Provide the [x, y] coordinate of the cell's center where the given text is located.  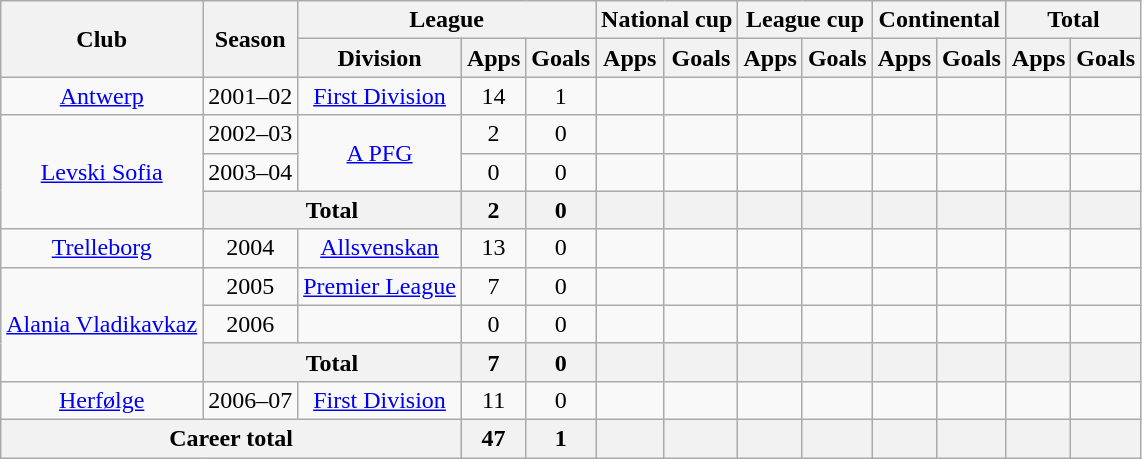
National cup [667, 20]
Trelleborg [102, 248]
Club [102, 39]
11 [493, 400]
2006–07 [250, 400]
2006 [250, 324]
13 [493, 248]
Herfølge [102, 400]
Premier League [380, 286]
Division [380, 58]
Career total [232, 438]
2005 [250, 286]
Season [250, 39]
2001–02 [250, 96]
Continental [939, 20]
Levski Sofia [102, 172]
Antwerp [102, 96]
2002–03 [250, 134]
2004 [250, 248]
Alania Vladikavkaz [102, 324]
League [447, 20]
2003–04 [250, 172]
14 [493, 96]
A PFG [380, 153]
League cup [805, 20]
47 [493, 438]
Allsvenskan [380, 248]
